Detect which cell encompasses the target text, then output its (x, y) center coordinate. 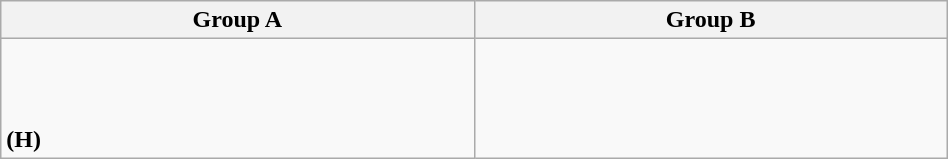
(H) (238, 98)
Group B (710, 20)
Group A (238, 20)
